Search for the cell housing the specified text and yield its (x, y) center coordinate. 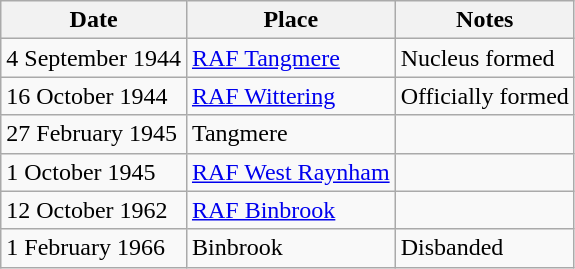
Notes (484, 20)
1 February 1966 (94, 248)
12 October 1962 (94, 210)
Nucleus formed (484, 58)
RAF West Raynham (290, 172)
1 October 1945 (94, 172)
Officially formed (484, 96)
Date (94, 20)
Disbanded (484, 248)
RAF Binbrook (290, 210)
27 February 1945 (94, 134)
Binbrook (290, 248)
Place (290, 20)
Tangmere (290, 134)
16 October 1944 (94, 96)
RAF Tangmere (290, 58)
4 September 1944 (94, 58)
RAF Wittering (290, 96)
